Scan for the cell matching the given text and deliver its (x, y) coordinate at center. 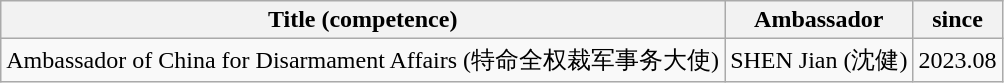
Ambassador of China for Disarmament Affairs (特命全权裁军事务大使) (363, 60)
Title (competence) (363, 20)
2023.08 (958, 60)
since (958, 20)
Ambassador (819, 20)
SHEN Jian (沈健) (819, 60)
